Determine the [X, Y] coordinate at the center of the cell enclosing the given text.  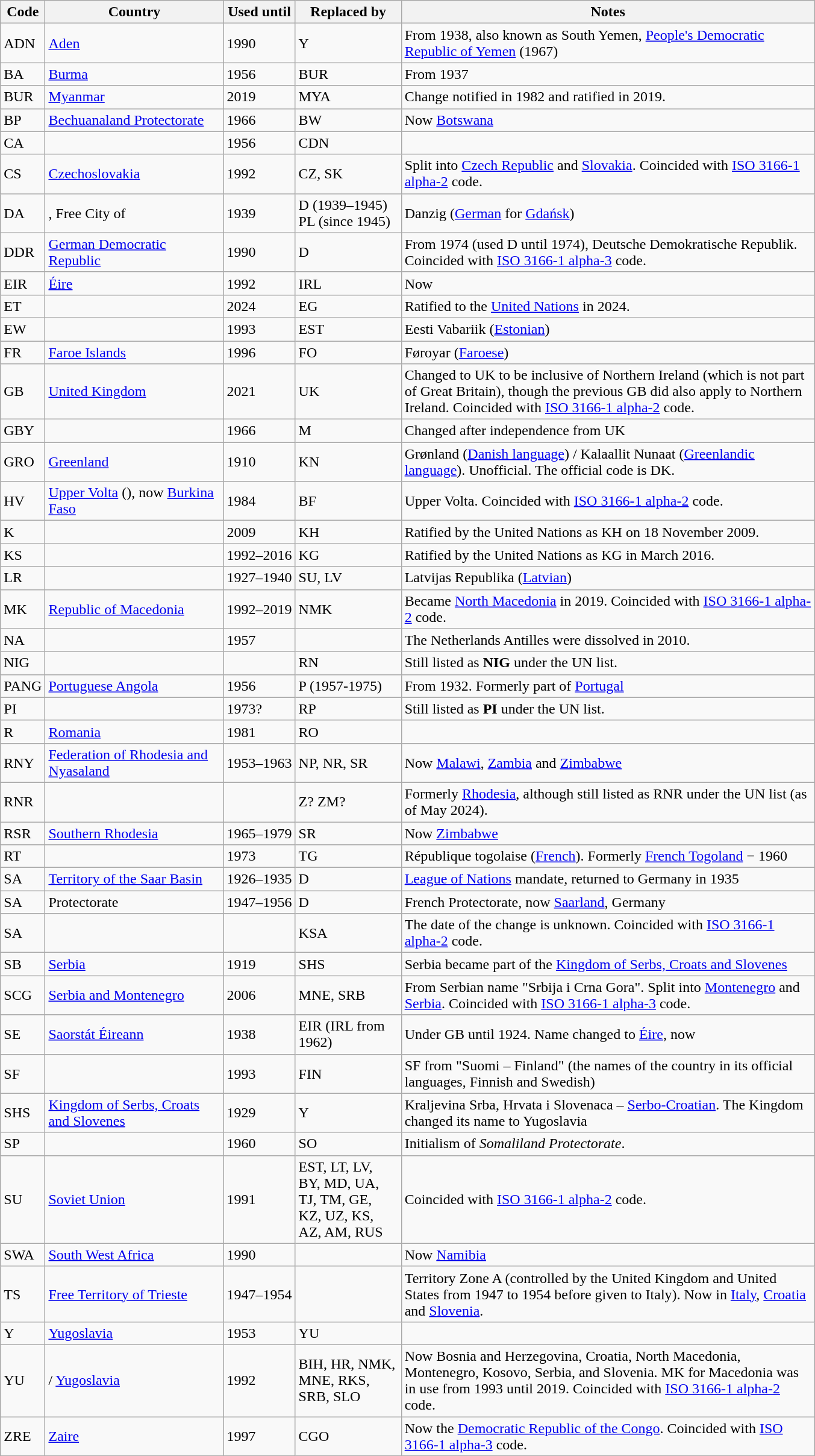
Serbia became part of the Kingdom of Serbs, Croats and Slovenes [608, 964]
FO [348, 353]
Now Malawi, Zambia and Zimbabwe [608, 763]
SCG [23, 996]
SWA [23, 1255]
SF from "Suomi – Finland" (the names of the country in its official languages, Finnish and Swedish) [608, 1074]
SR [348, 833]
1973 [259, 856]
Yugoslavia [134, 1333]
1992–2016 [259, 555]
NP, NR, SR [348, 763]
Now Botswana [608, 120]
Serbia and Montenegro [134, 996]
RT [23, 856]
Split into Czech Republic and Slovakia. Coincided with ISO 3166-1 alpha-2 code. [608, 174]
BA [23, 74]
Federation of Rhodesia and Nyasaland [134, 763]
FIN [348, 1074]
NA [23, 640]
Burma [134, 74]
1919 [259, 964]
1947–1954 [259, 1294]
2009 [259, 532]
Now [608, 283]
MK [23, 609]
League of Nations mandate, returned to Germany in 1935 [608, 879]
South West Africa [134, 1255]
PI [23, 709]
1938 [259, 1034]
Saorstát Éireann [134, 1034]
1997 [259, 1436]
EW [23, 329]
Still listed as NIG under the UN list. [608, 663]
M [348, 431]
Bechuanaland Protectorate [134, 120]
2024 [259, 306]
ADN [23, 43]
Latvijas Republika (Latvian) [608, 578]
Free Territory of Trieste [134, 1294]
Zaire [134, 1436]
Grønland (Danish language) / Kalaallit Nunaat (Greenlandic language). Unofficial. The official code is DK. [608, 462]
Changed after independence from UK [608, 431]
1992–2019 [259, 609]
Eesti Vabariik (Estonian) [608, 329]
Føroyar (Faroese) [608, 353]
Coincided with ISO 3166-1 alpha-2 code. [608, 1199]
1957 [259, 640]
SE [23, 1034]
1981 [259, 732]
Portuguese Angola [134, 686]
Southern Rhodesia [134, 833]
ET [23, 306]
From 1937 [608, 74]
Ratified to the United Nations in 2024. [608, 306]
LR [23, 578]
Aden [134, 43]
P (1957-1975) [348, 686]
République togolaise (French). Formerly French Togoland − 1960 [608, 856]
Country [134, 12]
SP [23, 1144]
FR [23, 353]
D (1939–1945)PL (since 1945) [348, 213]
SB [23, 964]
UK [348, 392]
2006 [259, 996]
BF [348, 501]
IRL [348, 283]
Ratified by the United Nations as KG in March 2016. [608, 555]
French Protectorate, now Saarland, Germany [608, 902]
Now the Democratic Republic of the Congo. Coincided with ISO 3166-1 alpha-3 code. [608, 1436]
Used until [259, 12]
ZRE [23, 1436]
KSA [348, 933]
From 1932. Formerly part of Portugal [608, 686]
, Free City of [134, 213]
SU [23, 1199]
R [23, 732]
BW [348, 120]
/ Yugoslavia [134, 1380]
Initialism of Somaliland Protectorate. [608, 1144]
Change notified in 1982 and ratified in 2019. [608, 97]
1984 [259, 501]
Soviet Union [134, 1199]
Notes [608, 12]
1973? [259, 709]
PANG [23, 686]
KH [348, 532]
2019 [259, 97]
Territory Zone A (controlled by the United Kingdom and United States from 1947 to 1954 before given to Italy). Now in Italy, Croatia and Slovenia. [608, 1294]
Republic of Macedonia [134, 609]
1996 [259, 353]
1926–1935 [259, 879]
1991 [259, 1199]
Under GB until 1924. Name changed to Éire, now [608, 1034]
1953 [259, 1333]
Kraljevina Srba, Hrvata i Slovenaca – Serbo-Croatian. The Kingdom changed its name to Yugoslavia [608, 1112]
Romania [134, 732]
Greenland [134, 462]
Still listed as PI under the UN list. [608, 709]
CGO [348, 1436]
RO [348, 732]
EST, LT, LV, BY, MD, UA, TJ, TM, GE, KZ, UZ, KS, AZ, AM, RUS [348, 1199]
Became North Macedonia in 2019. Coincided with ISO 3166-1 alpha-2 code. [608, 609]
KG [348, 555]
Code [23, 12]
EIR [23, 283]
Formerly Rhodesia, although still listed as RNR under the UN list (as of May 2024). [608, 802]
Czechoslovakia [134, 174]
Myanmar [134, 97]
BP [23, 120]
1939 [259, 213]
Danzig (German for Gdańsk) [608, 213]
1927–1940 [259, 578]
HV [23, 501]
RNY [23, 763]
Kingdom of Serbs, Croats and Slovenes [134, 1112]
Z? ZM? [348, 802]
CZ, SK [348, 174]
United Kingdom [134, 392]
GB [23, 392]
BIH, HR, NMK, MNE, RKS, SRB, SLO [348, 1380]
Upper Volta. Coincided with ISO 3166-1 alpha-2 code. [608, 501]
1929 [259, 1112]
GRO [23, 462]
CDN [348, 143]
Upper Volta (), now Burkina Faso [134, 501]
Replaced by [348, 12]
2021 [259, 392]
Faroe Islands [134, 353]
1953–1963 [259, 763]
1960 [259, 1144]
The date of the change is unknown. Coincided with ISO 3166-1 alpha-2 code. [608, 933]
Now Namibia [608, 1255]
Territory of the Saar Basin [134, 879]
From 1938, also known as South Yemen, People's Democratic Republic of Yemen (1967) [608, 43]
K [23, 532]
TS [23, 1294]
Éire [134, 283]
RSR [23, 833]
KN [348, 462]
GBY [23, 431]
EST [348, 329]
MNE, SRB [348, 996]
KS [23, 555]
Protectorate [134, 902]
From 1974 (used D until 1974), Deutsche Demokratische Republik. Coincided with ISO 3166-1 alpha-3 code. [608, 252]
Serbia [134, 964]
SO [348, 1144]
SU, LV [348, 578]
DDR [23, 252]
The Netherlands Antilles were dissolved in 2010. [608, 640]
1947–1956 [259, 902]
EIR (IRL from 1962) [348, 1034]
MYA [348, 97]
RP [348, 709]
TG [348, 856]
SF [23, 1074]
Ratified by the United Nations as KH on 18 November 2009. [608, 532]
1910 [259, 462]
RN [348, 663]
German Democratic Republic [134, 252]
EG [348, 306]
RNR [23, 802]
NIG [23, 663]
CA [23, 143]
Now Zimbabwe [608, 833]
From Serbian name "Srbija i Crna Gora". Split into Montenegro and Serbia. Coincided with ISO 3166-1 alpha-3 code. [608, 996]
1965–1979 [259, 833]
NMK [348, 609]
DA [23, 213]
CS [23, 174]
